Find where the given text appears and provide that cell's center as [X, Y] coordinate. 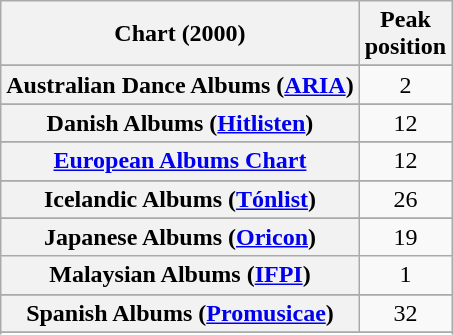
2 [405, 85]
Japanese Albums (Oricon) [180, 237]
Chart (2000) [180, 34]
Peakposition [405, 34]
19 [405, 237]
26 [405, 199]
Spanish Albums (Promusicae) [180, 313]
1 [405, 275]
Australian Dance Albums (ARIA) [180, 85]
Danish Albums (Hitlisten) [180, 123]
European Albums Chart [180, 161]
Icelandic Albums (Tónlist) [180, 199]
Malaysian Albums (IFPI) [180, 275]
32 [405, 313]
